Output the [x, y] coordinate of the center of the cell containing the given text.  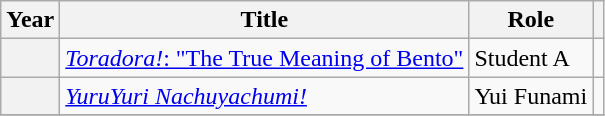
Title [264, 20]
Role [531, 20]
Toradora!: "The True Meaning of Bento" [264, 58]
Student A [531, 58]
Yui Funami [531, 96]
Year [30, 20]
YuruYuri Nachuyachumi! [264, 96]
